Capture the cell that displays the provided text and extract its [X, Y] central coordinate. 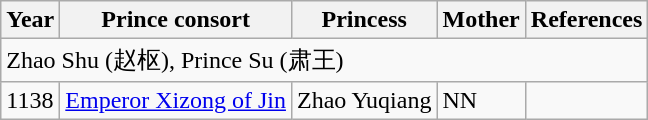
References [586, 20]
Princess [364, 20]
Prince consort [176, 20]
Mother [481, 20]
Zhao Yuqiang [364, 100]
Zhao Shu (赵枢), Prince Su (肃王) [324, 60]
Emperor Xizong of Jin [176, 100]
1138 [30, 100]
Year [30, 20]
NN [481, 100]
